Return [x, y] of the center of cell containing provided text 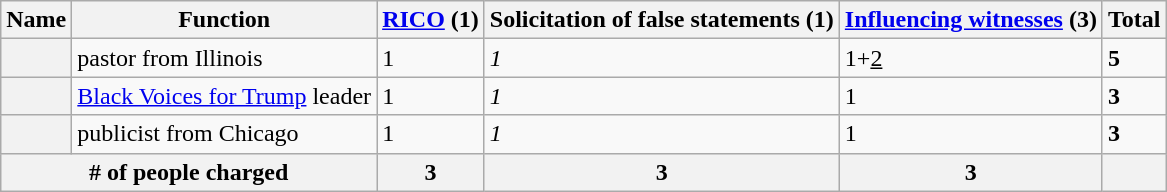
1+2 [970, 58]
Total [1134, 20]
# of people charged [189, 172]
Black Voices for Trump leader [224, 96]
Influencing witnesses (3) [970, 20]
5 [1134, 58]
RICO (1) [431, 20]
Solicitation of false statements (1) [662, 20]
publicist from Chicago [224, 134]
Name [36, 20]
Function [224, 20]
pastor from Illinois [224, 58]
